Extract the (X, Y) coordinate from the center of the cell holding the provided text.  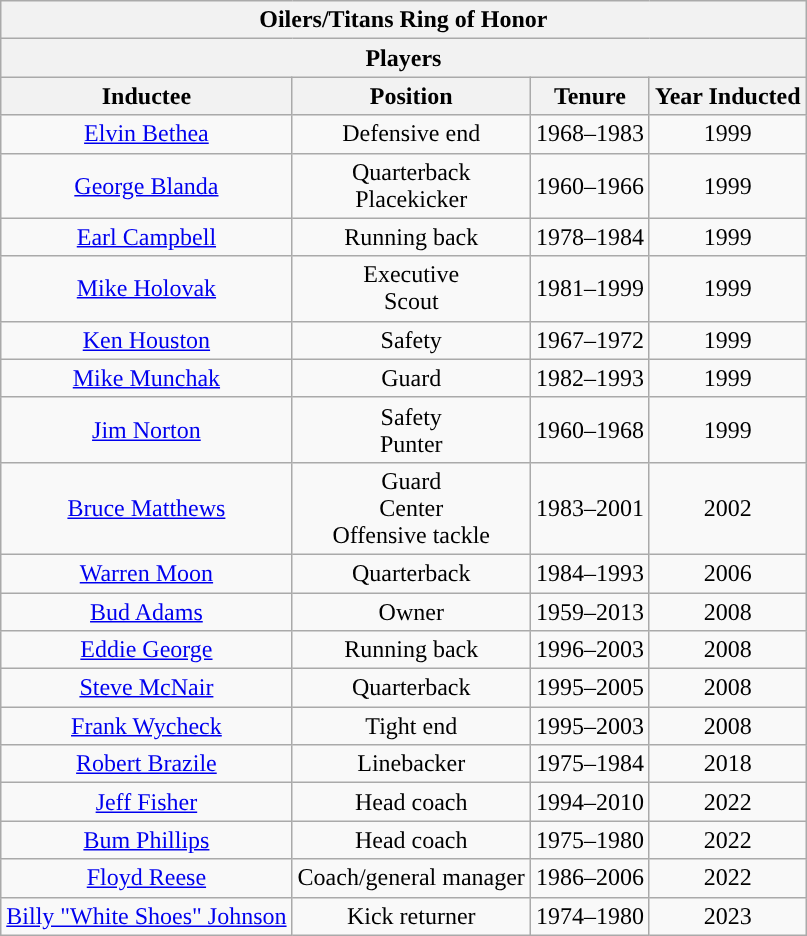
1984–1993 (590, 573)
Tight end (411, 726)
1986–2006 (590, 878)
Oilers/Titans Ring of Honor (404, 20)
Linebacker (411, 764)
Tenure (590, 96)
Position (411, 96)
1967–1972 (590, 340)
Bum Phillips (146, 840)
Frank Wycheck (146, 726)
SafetyPunter (411, 430)
GuardCenterOffensive tackle (411, 508)
1974–1980 (590, 916)
Defensive end (411, 134)
Mike Munchak (146, 378)
Floyd Reese (146, 878)
Ken Houston (146, 340)
Players (404, 58)
1960–1968 (590, 430)
1978–1984 (590, 237)
Elvin Bethea (146, 134)
Steve McNair (146, 688)
Year Inducted (728, 96)
1975–1984 (590, 764)
1960–1966 (590, 186)
George Blanda (146, 186)
ExecutiveScout (411, 288)
Owner (411, 611)
Inductee (146, 96)
1983–2001 (590, 508)
1981–1999 (590, 288)
Bruce Matthews (146, 508)
Guard (411, 378)
1982–1993 (590, 378)
Eddie George (146, 650)
2023 (728, 916)
Bud Adams (146, 611)
1959–2013 (590, 611)
Kick returner (411, 916)
2002 (728, 508)
1994–2010 (590, 802)
Earl Campbell (146, 237)
Warren Moon (146, 573)
Jim Norton (146, 430)
Safety (411, 340)
1996–2003 (590, 650)
2006 (728, 573)
1995–2005 (590, 688)
1968–1983 (590, 134)
QuarterbackPlacekicker (411, 186)
1995–2003 (590, 726)
Robert Brazile (146, 764)
Jeff Fisher (146, 802)
Coach/general manager (411, 878)
2018 (728, 764)
Billy "White Shoes" Johnson (146, 916)
Mike Holovak (146, 288)
1975–1980 (590, 840)
